Determine the [x, y] coordinate at the center of the cell enclosing the given text.  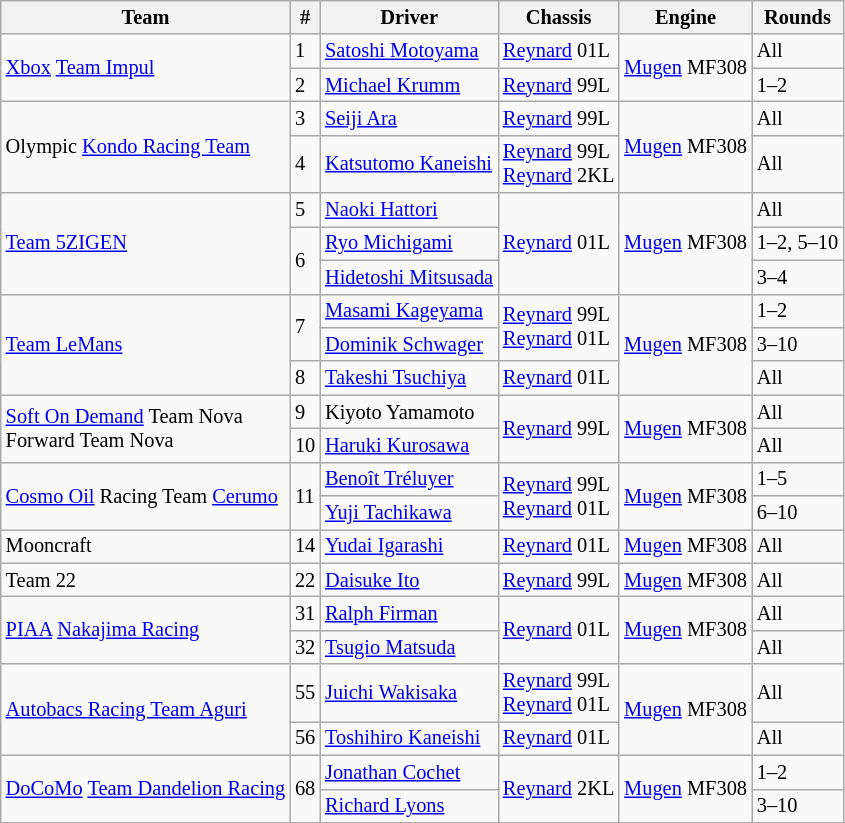
Cosmo Oil Racing Team Cerumo [146, 496]
3–4 [798, 277]
9 [305, 412]
4 [305, 164]
Yudai Igarashi [409, 546]
Haruki Kurosawa [409, 445]
7 [305, 328]
Daisuke Ito [409, 580]
DoCoMo Team Dandelion Racing [146, 788]
Reynard 99LReynard 2KL [558, 164]
11 [305, 496]
Ralph Firman [409, 613]
Team 22 [146, 580]
6–10 [798, 513]
Naoki Hattori [409, 210]
Masami Kageyama [409, 311]
Tsugio Matsuda [409, 647]
22 [305, 580]
Mooncraft [146, 546]
Takeshi Tsuchiya [409, 378]
# [305, 17]
8 [305, 378]
2 [305, 85]
Rounds [798, 17]
Team 5ZIGEN [146, 244]
1–2, 5–10 [798, 243]
PIAA Nakajima Racing [146, 630]
Katsutomo Kaneishi [409, 164]
3 [305, 118]
Dominik Schwager [409, 344]
Team [146, 17]
1–5 [798, 479]
Chassis [558, 17]
14 [305, 546]
Driver [409, 17]
6 [305, 260]
1 [305, 51]
56 [305, 738]
Kiyoto Yamamoto [409, 412]
68 [305, 788]
31 [305, 613]
Reynard 2KL [558, 788]
Autobacs Racing Team Aguri [146, 710]
Toshihiro Kaneishi [409, 738]
Soft On Demand Team NovaForward Team Nova [146, 428]
Hidetoshi Mitsusada [409, 277]
Richard Lyons [409, 806]
Olympic Kondo Racing Team [146, 146]
Seiji Ara [409, 118]
Juichi Wakisaka [409, 693]
Satoshi Motoyama [409, 51]
Xbox Team Impul [146, 68]
55 [305, 693]
Ryo Michigami [409, 243]
Yuji Tachikawa [409, 513]
32 [305, 647]
Michael Krumm [409, 85]
10 [305, 445]
Team LeMans [146, 344]
Jonathan Cochet [409, 772]
5 [305, 210]
Engine [686, 17]
Benoît Tréluyer [409, 479]
